Detect which cell encompasses the target text, then output its [x, y] center coordinate. 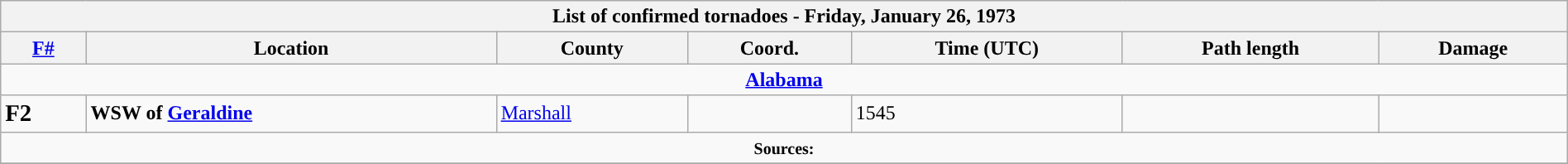
F# [43, 48]
Time (UTC) [987, 48]
Sources: [784, 147]
List of confirmed tornadoes - Friday, January 26, 1973 [784, 17]
WSW of Geraldine [291, 113]
Coord. [769, 48]
Location [291, 48]
Alabama [784, 80]
F2 [43, 113]
County [592, 48]
Marshall [592, 113]
1545 [987, 113]
Path length [1250, 48]
Damage [1473, 48]
